Determine the [X, Y] coordinate at the center of the cell enclosing the given text.  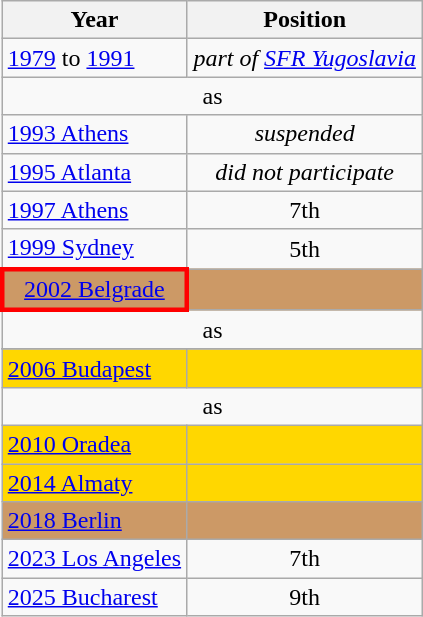
1997 Athens [94, 210]
2014 Almaty [94, 483]
2025 Bucharest [94, 597]
2023 Los Angeles [94, 559]
Position [305, 20]
2006 Budapest [94, 368]
1999 Sydney [94, 249]
2010 Oradea [94, 444]
2002 Belgrade [94, 290]
did not participate [305, 172]
Year [94, 20]
5th [305, 249]
suspended [305, 134]
part of SFR Yugoslavia [305, 58]
1993 Athens [94, 134]
2018 Berlin [94, 521]
9th [305, 597]
1979 to 1991 [94, 58]
1995 Atlanta [94, 172]
